Return (x, y) of the center of cell containing provided text 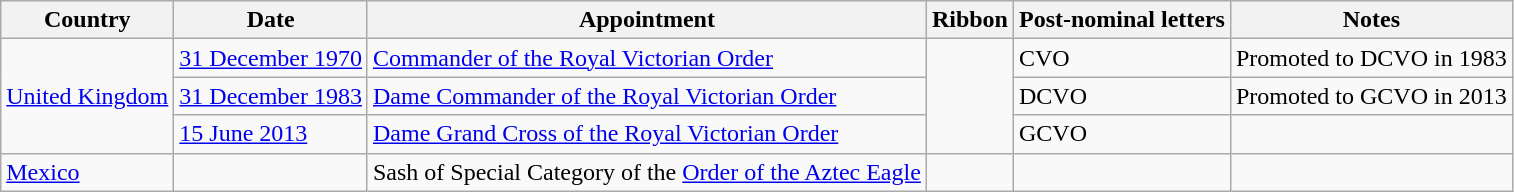
Date (271, 20)
GCVO (1122, 134)
Promoted to GCVO in 2013 (1371, 96)
Sash of Special Category of the Order of the Aztec Eagle (646, 172)
Post-nominal letters (1122, 20)
Dame Commander of the Royal Victorian Order (646, 96)
Appointment (646, 20)
Dame Grand Cross of the Royal Victorian Order (646, 134)
31 December 1983 (271, 96)
Mexico (88, 172)
Notes (1371, 20)
Country (88, 20)
15 June 2013 (271, 134)
United Kingdom (88, 96)
31 December 1970 (271, 58)
CVO (1122, 58)
Commander of the Royal Victorian Order (646, 58)
DCVO (1122, 96)
Ribbon (970, 20)
Promoted to DCVO in 1983 (1371, 58)
